Return (x, y) of the center of cell containing provided text 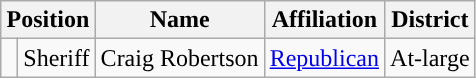
Sheriff (56, 58)
District (430, 20)
Republican (324, 58)
Craig Robertson (180, 58)
At-large (430, 58)
Affiliation (324, 20)
Position (48, 20)
Name (180, 20)
